Locate the cell with the specified text and output its (x, y) center coordinate. 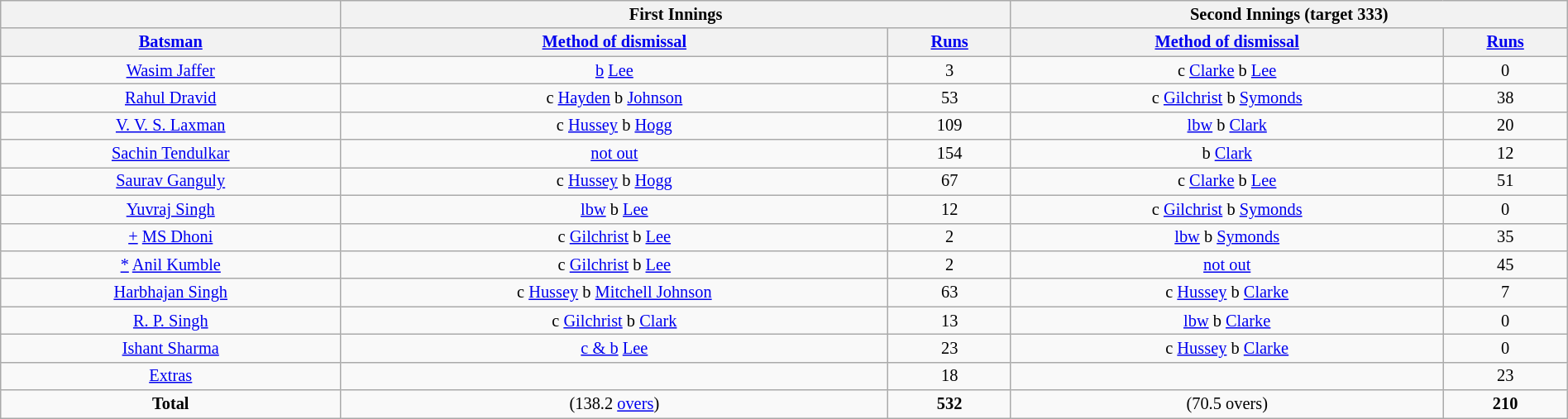
lbw b Symonds (1227, 237)
109 (949, 126)
18 (949, 376)
R. P. Singh (170, 321)
Rahul Dravid (170, 98)
c Hayden b Johnson (614, 98)
20 (1505, 126)
c Gilchrist b Clark (614, 321)
53 (949, 98)
(70.5 overs) (1227, 404)
3 (949, 70)
lbw b Lee (614, 209)
b Lee (614, 70)
Total (170, 404)
Wasim Jaffer (170, 70)
Batsman (170, 42)
Harbhajan Singh (170, 293)
(138.2 overs) (614, 404)
63 (949, 293)
c & b Lee (614, 348)
Extras (170, 376)
7 (1505, 293)
532 (949, 404)
Sachin Tendulkar (170, 154)
Saurav Ganguly (170, 181)
38 (1505, 98)
lbw b Clark (1227, 126)
51 (1505, 181)
Ishant Sharma (170, 348)
Yuvraj Singh (170, 209)
* Anil Kumble (170, 264)
35 (1505, 237)
210 (1505, 404)
Second Innings (target 333) (1288, 14)
67 (949, 181)
+ MS Dhoni (170, 237)
b Clark (1227, 154)
154 (949, 154)
V. V. S. Laxman (170, 126)
13 (949, 321)
First Innings (676, 14)
lbw b Clarke (1227, 321)
45 (1505, 264)
c Hussey b Mitchell Johnson (614, 293)
